Scan for the cell matching the given text and deliver its (X, Y) coordinate at center. 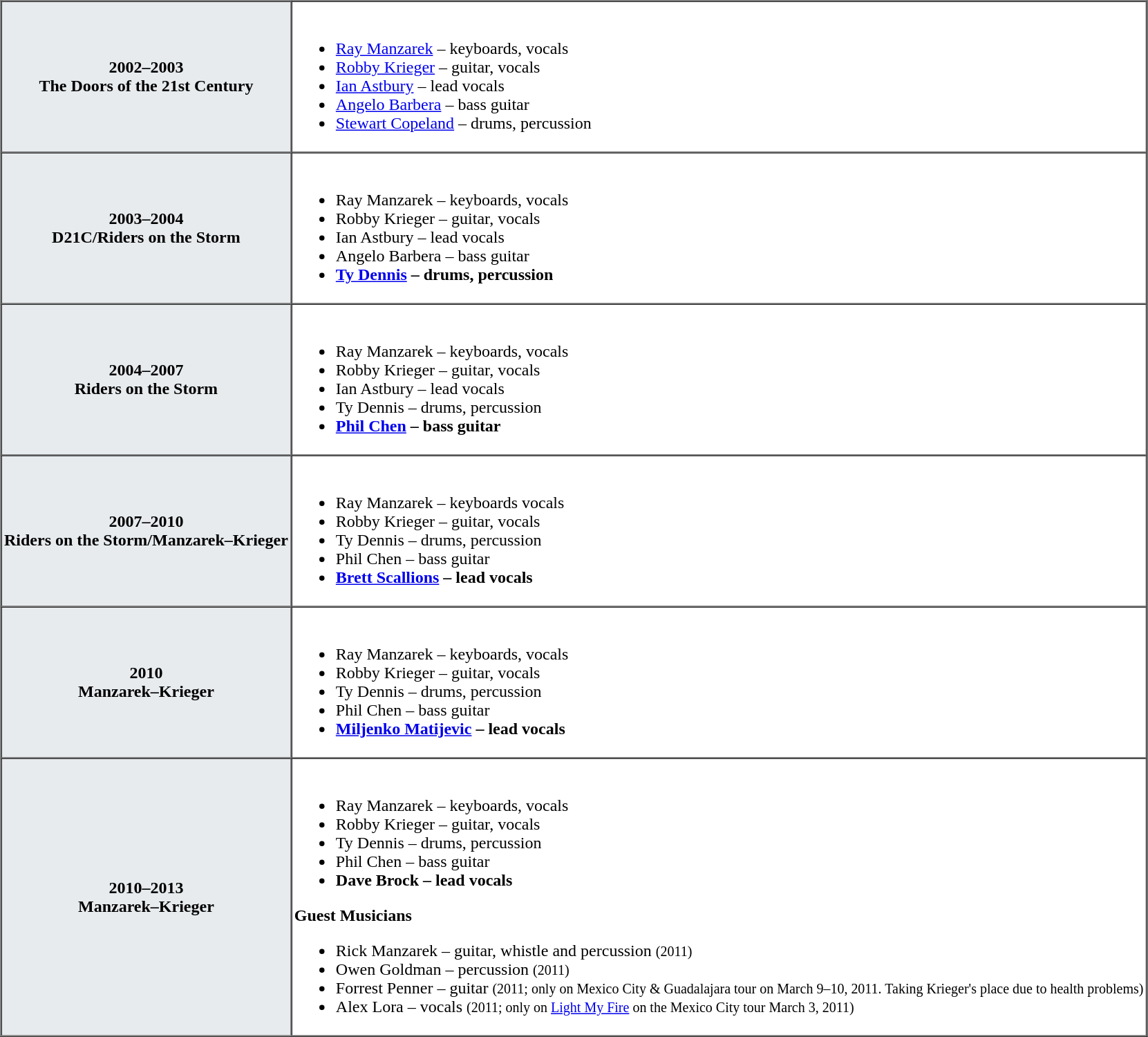
2010Manzarek–Krieger (147, 683)
Ray Manzarek – keyboards, vocalsRobby Krieger – guitar, vocalsIan Astbury – lead vocalsAngelo Barbera – bass guitarTy Dennis – drums, percussion (719, 228)
2003–2004D21C/Riders on the Storm (147, 228)
2010–2013Manzarek–Krieger (147, 897)
2002–2003The Doors of the 21st Century (147, 77)
Ray Manzarek – keyboards vocalsRobby Krieger – guitar, vocalsTy Dennis – drums, percussionPhil Chen – bass guitarBrett Scallions – lead vocals (719, 531)
2004–2007Riders on the Storm (147, 380)
Ray Manzarek – keyboards, vocalsRobby Krieger – guitar, vocalsTy Dennis – drums, percussionPhil Chen – bass guitarMiljenko Matijevic – lead vocals (719, 683)
Ray Manzarek – keyboards, vocalsRobby Krieger – guitar, vocalsIan Astbury – lead vocalsTy Dennis – drums, percussionPhil Chen – bass guitar (719, 380)
2007–2010Riders on the Storm/Manzarek–Krieger (147, 531)
